Pinpoint the cell where the given text exists, returning its (x, y) midpoint coordinate. 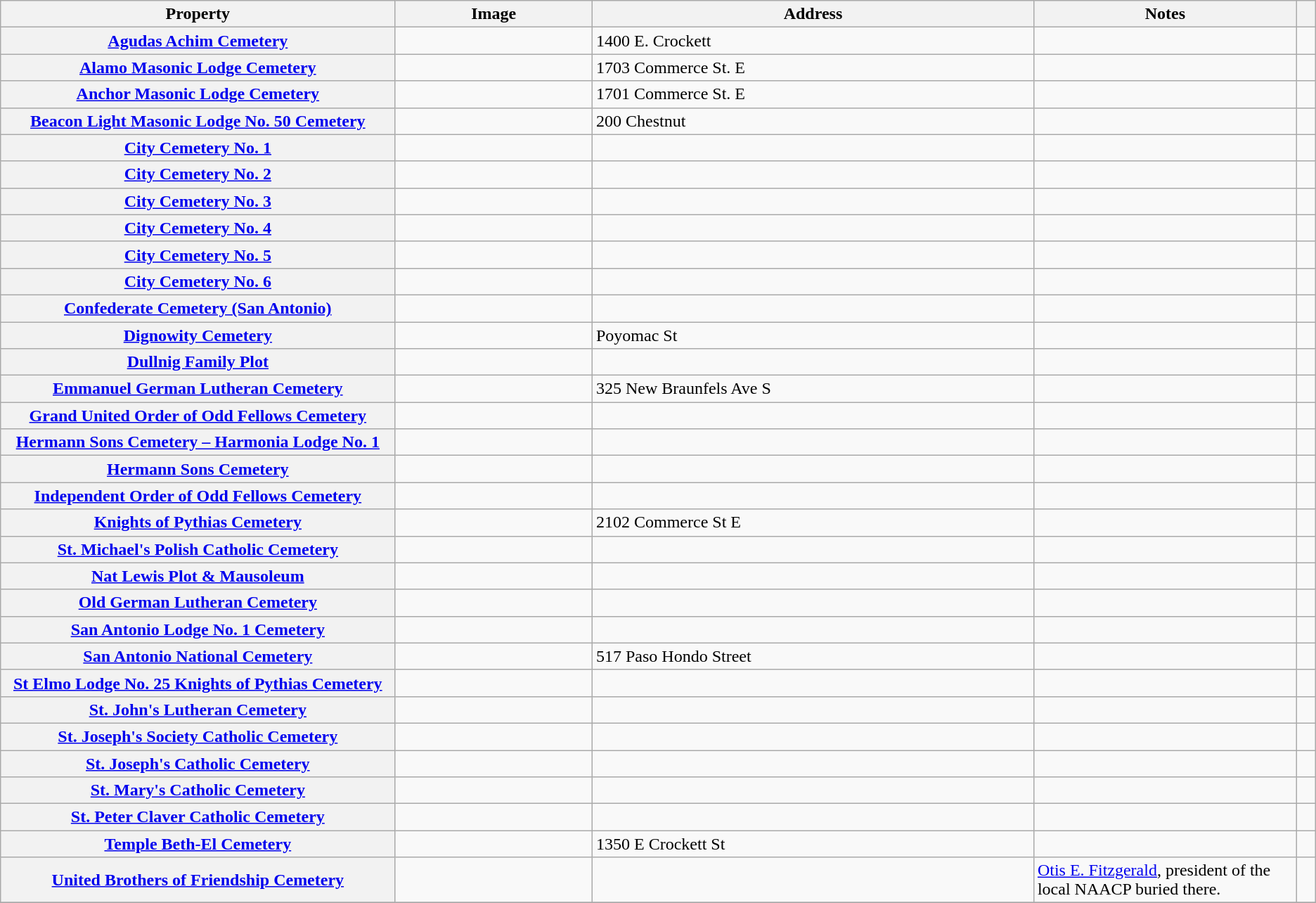
Property (198, 14)
City Cemetery No. 6 (198, 281)
Hermann Sons Cemetery – Harmonia Lodge No. 1 (198, 442)
Knights of Pythias Cemetery (198, 523)
Temple Beth-El Cemetery (198, 844)
St Elmo Lodge No. 25 Knights of Pythias Cemetery (198, 683)
Beacon Light Masonic Lodge No. 50 Cemetery (198, 121)
Dullnig Family Plot (198, 362)
St. Michael's Polish Catholic Cemetery (198, 549)
Independent Order of Odd Fellows Cemetery (198, 496)
St. Peter Claver Catholic Cemetery (198, 817)
San Antonio National Cemetery (198, 656)
Emmanuel German Lutheran Cemetery (198, 389)
517 Paso Hondo Street (813, 656)
Dignowity Cemetery (198, 335)
City Cemetery No. 4 (198, 228)
Grand United Order of Odd Fellows Cemetery (198, 416)
Agudas Achim Cemetery (198, 41)
Old German Lutheran Cemetery (198, 603)
325 New Braunfels Ave S (813, 389)
City Cemetery No. 2 (198, 174)
1703 Commerce St. E (813, 68)
Hermann Sons Cemetery (198, 469)
2102 Commerce St E (813, 523)
Otis E. Fitzgerald, president of the local NAACP buried there. (1165, 880)
Address (813, 14)
Nat Lewis Plot & Mausoleum (198, 576)
St. Mary's Catholic Cemetery (198, 790)
Poyomac St (813, 335)
St. John's Lutheran Cemetery (198, 710)
City Cemetery No. 1 (198, 148)
200 Chestnut (813, 121)
City Cemetery No. 5 (198, 255)
City Cemetery No. 3 (198, 201)
Anchor Masonic Lodge Cemetery (198, 94)
1350 E Crockett St (813, 844)
Notes (1165, 14)
Alamo Masonic Lodge Cemetery (198, 68)
St. Joseph's Society Catholic Cemetery (198, 736)
Confederate Cemetery (San Antonio) (198, 308)
St. Joseph's Catholic Cemetery (198, 763)
1701 Commerce St. E (813, 94)
1400 E. Crockett (813, 41)
United Brothers of Friendship Cemetery (198, 880)
San Antonio Lodge No. 1 Cemetery (198, 629)
Image (493, 14)
